Capture the cell that displays the provided text and extract its [x, y] central coordinate. 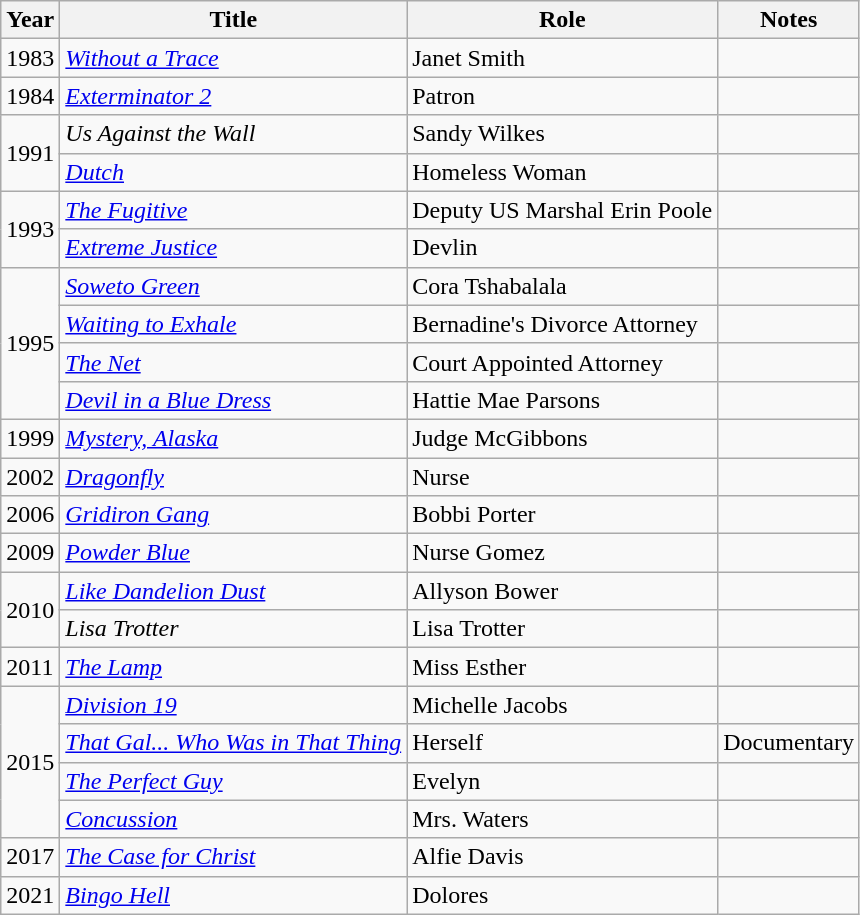
1991 [30, 153]
Mystery, Alaska [234, 438]
Evelyn [562, 781]
The Fugitive [234, 210]
2010 [30, 610]
Waiting to Exhale [234, 324]
Deputy US Marshal Erin Poole [562, 210]
Herself [562, 743]
Devil in a Blue Dress [234, 400]
Judge McGibbons [562, 438]
Powder Blue [234, 553]
Dolores [562, 895]
Nurse [562, 477]
2009 [30, 553]
2011 [30, 667]
Michelle Jacobs [562, 705]
Dragonfly [234, 477]
Without a Trace [234, 58]
2002 [30, 477]
Extreme Justice [234, 248]
Like Dandelion Dust [234, 591]
2017 [30, 857]
Bernadine's Divorce Attorney [562, 324]
The Lamp [234, 667]
Role [562, 20]
Patron [562, 96]
Title [234, 20]
1983 [30, 58]
Janet Smith [562, 58]
Allyson Bower [562, 591]
Hattie Mae Parsons [562, 400]
1984 [30, 96]
Sandy Wilkes [562, 134]
2006 [30, 515]
2015 [30, 762]
Homeless Woman [562, 172]
1999 [30, 438]
1993 [30, 229]
Alfie Davis [562, 857]
Court Appointed Attorney [562, 362]
Bobbi Porter [562, 515]
Exterminator 2 [234, 96]
That Gal... Who Was in That Thing [234, 743]
Dutch [234, 172]
Documentary [789, 743]
Us Against the Wall [234, 134]
The Net [234, 362]
2021 [30, 895]
Soweto Green [234, 286]
Bingo Hell [234, 895]
Miss Esther [562, 667]
Notes [789, 20]
1995 [30, 343]
Gridiron Gang [234, 515]
Concussion [234, 819]
The Case for Christ [234, 857]
Mrs. Waters [562, 819]
Year [30, 20]
Division 19 [234, 705]
Cora Tshabalala [562, 286]
Devlin [562, 248]
Nurse Gomez [562, 553]
The Perfect Guy [234, 781]
